For the text-containing cell, return its midpoint in (X, Y) coordinate format. 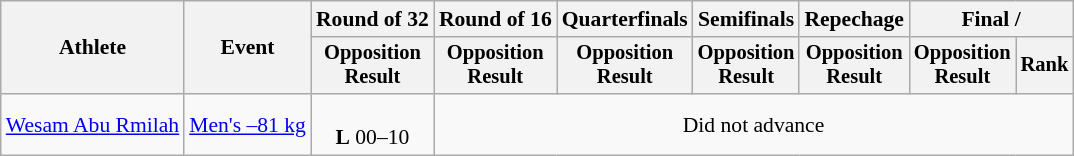
Athlete (92, 48)
Round of 32 (372, 19)
Semifinals (746, 19)
Final / (991, 19)
Rank (1045, 66)
Men's –81 kg (248, 124)
Repechage (854, 19)
L 00–10 (372, 124)
Event (248, 48)
Did not advance (754, 124)
Quarterfinals (625, 19)
Wesam Abu Rmilah (92, 124)
Round of 16 (496, 19)
